Identify which cell holds the provided text, then report its [x, y] central coordinate. 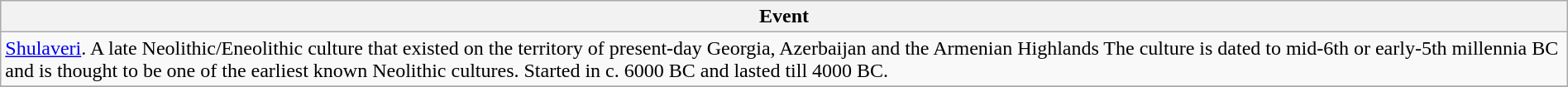
Event [784, 17]
